Return the [x, y] coordinate for the center point of the cell that contains the specified text.  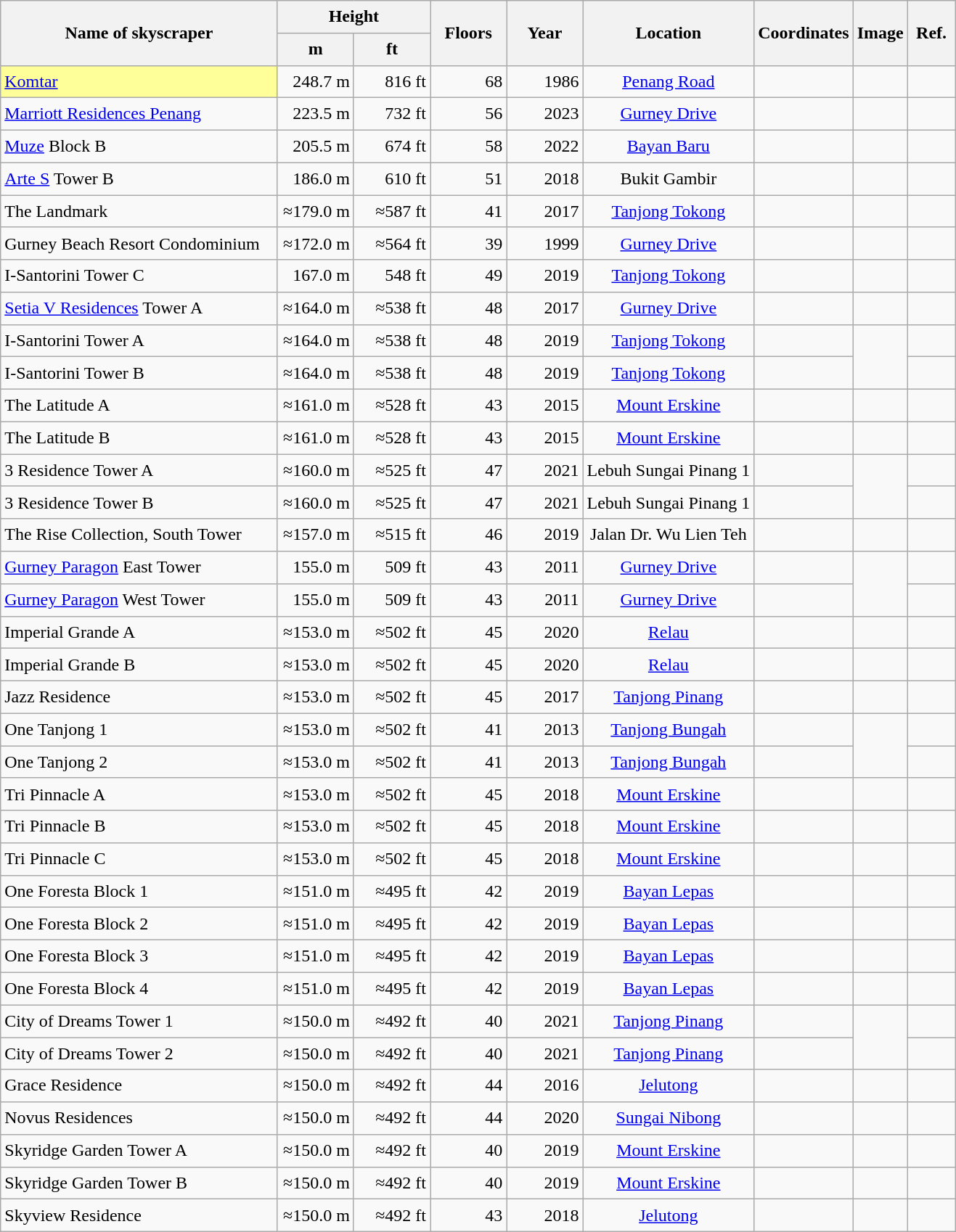
Tri Pinnacle C [139, 859]
Grace Residence [139, 1085]
One Tanjong 1 [139, 730]
248.7 m [315, 81]
Penang Road [669, 81]
56 [469, 115]
2023 [544, 115]
One Foresta Block 1 [139, 891]
58 [469, 147]
City of Dreams Tower 2 [139, 1054]
Gurney Paragon East Tower [139, 567]
≈172.0 m [315, 244]
674 ft [392, 147]
≈564 ft [392, 244]
610 ft [392, 178]
Coordinates [804, 33]
3 Residence Tower A [139, 470]
205.5 m [315, 147]
Skyview Residence [139, 1216]
Height [354, 17]
The Latitude B [139, 438]
Year [544, 33]
2016 [544, 1085]
46 [469, 535]
Tri Pinnacle B [139, 827]
m [315, 49]
I-Santorini Tower B [139, 373]
The Latitude A [139, 406]
Sungai Nibong [669, 1119]
2022 [544, 147]
≈157.0 m [315, 535]
1999 [544, 244]
Bayan Baru [669, 147]
Setia V Residences Tower A [139, 309]
ft [392, 49]
68 [469, 81]
Jazz Residence [139, 697]
Komtar [139, 81]
Imperial Grande B [139, 665]
186.0 m [315, 178]
Imperial Grande A [139, 633]
City of Dreams Tower 1 [139, 1022]
548 ft [392, 276]
1986 [544, 81]
3 Residence Tower B [139, 502]
One Foresta Block 2 [139, 924]
167.0 m [315, 276]
One Foresta Block 4 [139, 988]
One Tanjong 2 [139, 762]
≈587 ft [392, 212]
Location [669, 33]
Skyridge Garden Tower A [139, 1151]
Skyridge Garden Tower B [139, 1183]
Gurney Beach Resort Condominium [139, 244]
223.5 m [315, 115]
Arte S Tower B [139, 178]
Image [880, 33]
≈515 ft [392, 535]
Marriott Residences Penang [139, 115]
Floors [469, 33]
Bukit Gambir [669, 178]
51 [469, 178]
The Rise Collection, South Tower [139, 535]
I-Santorini Tower C [139, 276]
One Foresta Block 3 [139, 956]
Ref. [931, 33]
732 ft [392, 115]
Tri Pinnacle A [139, 794]
Name of skyscraper [139, 33]
The Landmark [139, 212]
Jalan Dr. Wu Lien Teh [669, 535]
Muze Block B [139, 147]
816 ft [392, 81]
39 [469, 244]
49 [469, 276]
Novus Residences [139, 1119]
I-Santorini Tower A [139, 341]
Gurney Paragon West Tower [139, 599]
≈179.0 m [315, 212]
